Search for the cell housing the specified text and yield its [X, Y] center coordinate. 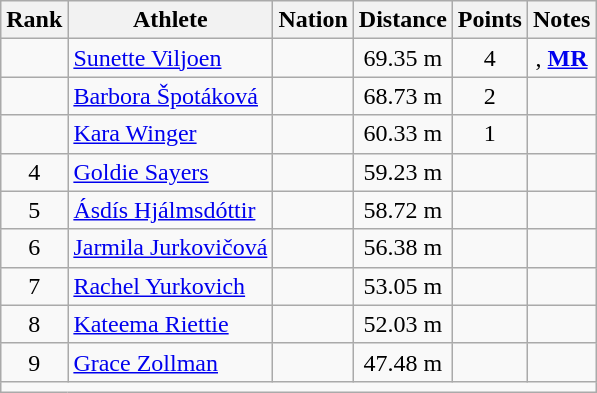
Kateema Riettie [170, 324]
Ásdís Hjálmsdóttir [170, 210]
7 [34, 286]
5 [34, 210]
47.48 m [402, 362]
6 [34, 248]
Sunette Viljoen [170, 58]
Distance [402, 20]
Kara Winger [170, 134]
60.33 m [402, 134]
58.72 m [402, 210]
Jarmila Jurkovičová [170, 248]
2 [490, 96]
Rachel Yurkovich [170, 286]
Rank [34, 20]
8 [34, 324]
9 [34, 362]
, MR [561, 58]
Goldie Sayers [170, 172]
Points [490, 20]
1 [490, 134]
Barbora Špotáková [170, 96]
52.03 m [402, 324]
53.05 m [402, 286]
Grace Zollman [170, 362]
Notes [561, 20]
Athlete [170, 20]
Nation [313, 20]
59.23 m [402, 172]
68.73 m [402, 96]
69.35 m [402, 58]
56.38 m [402, 248]
